Return the (X, Y) coordinate for the center point of the cell that contains the specified text.  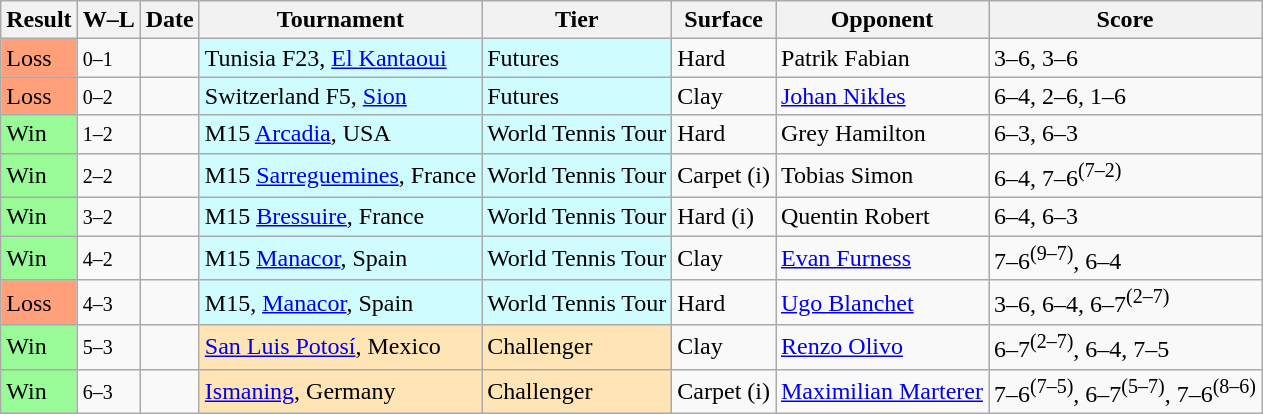
Result (39, 20)
0–1 (108, 58)
M15 Bressuire, France (340, 217)
W–L (108, 20)
San Luis Potosí, Mexico (340, 348)
Maximilian Marterer (882, 392)
6–4, 6–3 (1124, 217)
4–3 (108, 302)
6–3, 6–3 (1124, 134)
Johan Nikles (882, 96)
M15 Sarreguemines, France (340, 176)
7–6(7–5), 6–7(5–7), 7–6(8–6) (1124, 392)
Opponent (882, 20)
Switzerland F5, Sion (340, 96)
Patrik Fabian (882, 58)
Surface (724, 20)
6–3 (108, 392)
Renzo Olivo (882, 348)
Ugo Blanchet (882, 302)
3–6, 3–6 (1124, 58)
6–4, 2–6, 1–6 (1124, 96)
Tunisia F23, El Kantaoui (340, 58)
6–7(2–7), 6–4, 7–5 (1124, 348)
2–2 (108, 176)
Date (170, 20)
M15 Manacor, Spain (340, 258)
M15 Arcadia, USA (340, 134)
Grey Hamilton (882, 134)
Tier (577, 20)
M15, Manacor, Spain (340, 302)
Tournament (340, 20)
Score (1124, 20)
3–6, 6–4, 6–7(2–7) (1124, 302)
6–4, 7–6(7–2) (1124, 176)
Quentin Robert (882, 217)
7–6(9–7), 6–4 (1124, 258)
Hard (i) (724, 217)
Tobias Simon (882, 176)
5–3 (108, 348)
3–2 (108, 217)
1–2 (108, 134)
4–2 (108, 258)
Evan Furness (882, 258)
Ismaning, Germany (340, 392)
0–2 (108, 96)
